Identify which cell holds the provided text, then report its (x, y) central coordinate. 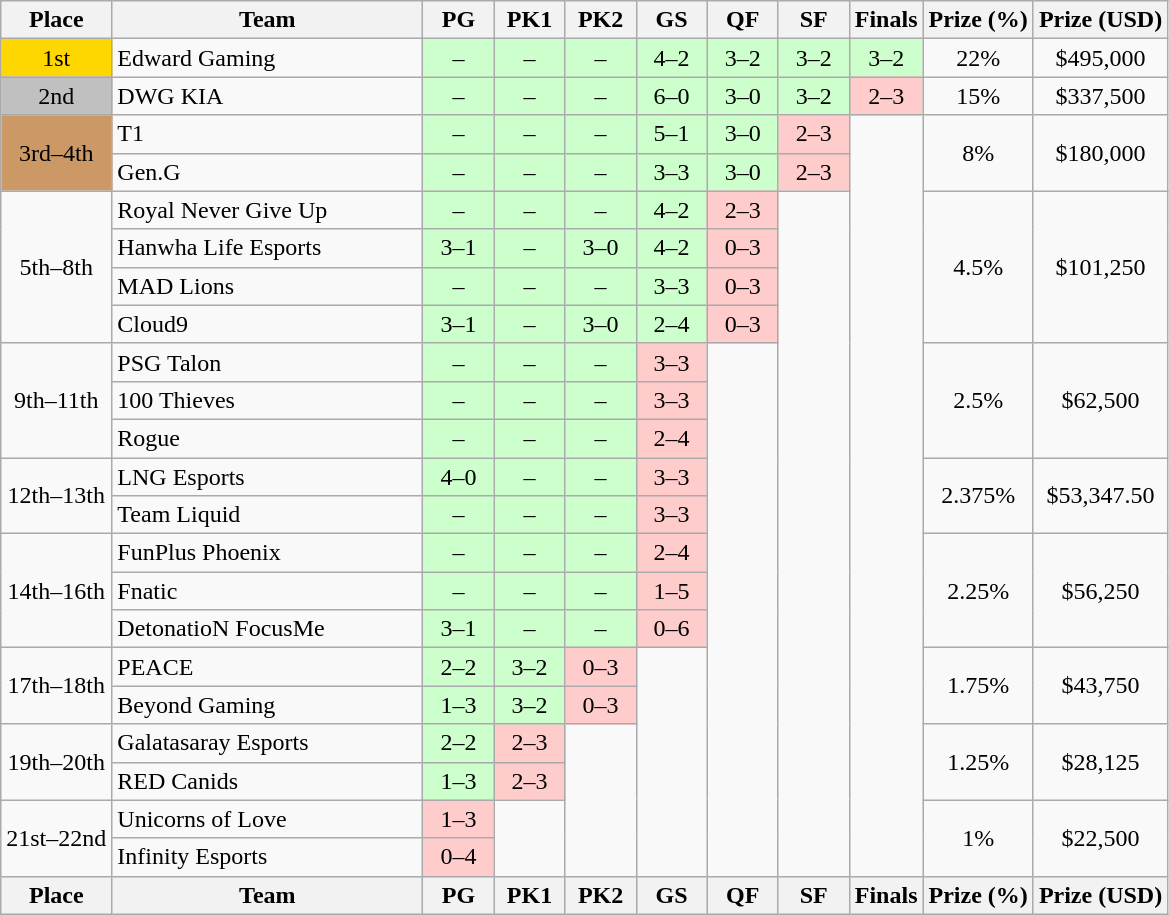
T1 (268, 134)
4.5% (978, 267)
5th–8th (56, 267)
$22,500 (1100, 838)
$53,347.50 (1100, 496)
1.75% (978, 686)
0–6 (672, 629)
Unicorns of Love (268, 819)
Royal Never Give Up (268, 210)
Rogue (268, 438)
Hanwha Life Esports (268, 248)
PSG Talon (268, 362)
DetonatioN FocusMe (268, 629)
1st (56, 58)
2nd (56, 96)
100 Thieves (268, 400)
3rd–4th (56, 153)
0–4 (458, 857)
2.375% (978, 496)
4–0 (458, 477)
Edward Gaming (268, 58)
Fnatic (268, 591)
$62,500 (1100, 400)
2.25% (978, 591)
RED Canids (268, 781)
14th–16th (56, 591)
$180,000 (1100, 153)
1–5 (672, 591)
1.25% (978, 762)
$101,250 (1100, 267)
PEACE (268, 667)
$337,500 (1100, 96)
6–0 (672, 96)
8% (978, 153)
1% (978, 838)
Team Liquid (268, 515)
Gen.G (268, 172)
5–1 (672, 134)
$43,750 (1100, 686)
21st–22nd (56, 838)
Galatasaray Esports (268, 743)
DWG KIA (268, 96)
Cloud9 (268, 324)
2.5% (978, 400)
Beyond Gaming (268, 705)
MAD Lions (268, 286)
19th–20th (56, 762)
9th–11th (56, 400)
22% (978, 58)
$495,000 (1100, 58)
$56,250 (1100, 591)
FunPlus Phoenix (268, 553)
12th–13th (56, 496)
Infinity Esports (268, 857)
17th–18th (56, 686)
LNG Esports (268, 477)
15% (978, 96)
$28,125 (1100, 762)
